Determine the [x, y] coordinate at the center of the cell enclosing the given text.  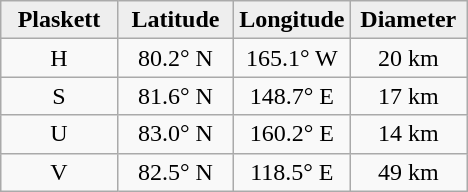
U [59, 134]
148.7° E [292, 96]
20 km [408, 58]
Latitude [175, 20]
83.0° N [175, 134]
Plaskett [59, 20]
49 km [408, 172]
118.5° E [292, 172]
160.2° E [292, 134]
Longitude [292, 20]
Diameter [408, 20]
82.5° N [175, 172]
81.6° N [175, 96]
17 km [408, 96]
14 km [408, 134]
H [59, 58]
V [59, 172]
165.1° W [292, 58]
S [59, 96]
80.2° N [175, 58]
